Locate the cell with the specified text and output its [x, y] center coordinate. 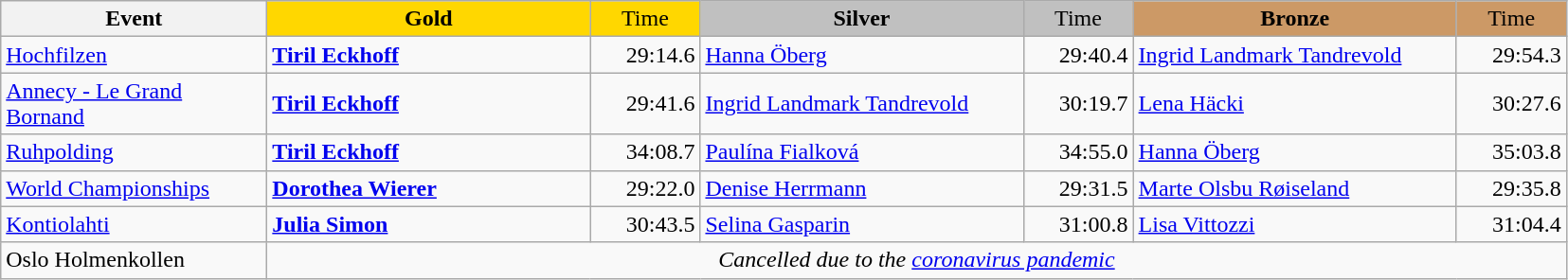
Julia Simon [428, 224]
29:31.5 [1078, 188]
Event [135, 19]
Lena Häcki [1294, 104]
30:27.6 [1511, 104]
Bronze [1294, 19]
Selina Gasparin [862, 224]
Marte Olsbu Røiseland [1294, 188]
29:40.4 [1078, 55]
34:08.7 [645, 152]
Ruhpolding [135, 152]
Cancelled due to the coronavirus pandemic [917, 260]
29:41.6 [645, 104]
Denise Herrmann [862, 188]
31:04.4 [1511, 224]
31:00.8 [1078, 224]
34:55.0 [1078, 152]
Kontiolahti [135, 224]
Gold [428, 19]
Paulína Fialková [862, 152]
Oslo Holmenkollen [135, 260]
World Championships [135, 188]
Dorothea Wierer [428, 188]
29:54.3 [1511, 55]
Annecy - Le Grand Bornand [135, 104]
30:43.5 [645, 224]
Hochfilzen [135, 55]
29:35.8 [1511, 188]
30:19.7 [1078, 104]
29:22.0 [645, 188]
Lisa Vittozzi [1294, 224]
Silver [862, 19]
29:14.6 [645, 55]
35:03.8 [1511, 152]
